Extract the (x, y) coordinate from the center of the cell holding the provided text.  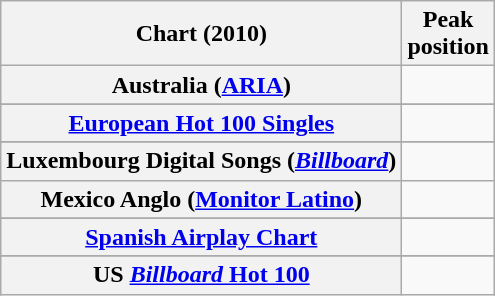
Luxembourg Digital Songs (Billboard) (202, 161)
Mexico Anglo (Monitor Latino) (202, 199)
European Hot 100 Singles (202, 123)
Australia (ARIA) (202, 85)
Chart (2010) (202, 34)
Peakposition (448, 34)
Spanish Airplay Chart (202, 237)
US Billboard Hot 100 (202, 275)
